Return the (X, Y) coordinate for the center point of the cell that contains the specified text.  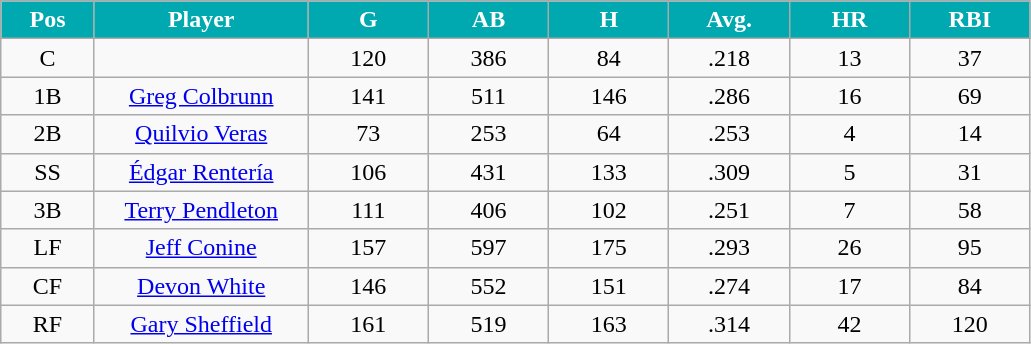
Player (201, 20)
LF (48, 248)
406 (488, 210)
175 (609, 248)
73 (368, 134)
58 (970, 210)
SS (48, 172)
Gary Sheffield (201, 324)
AB (488, 20)
Greg Colbrunn (201, 96)
37 (970, 58)
.286 (729, 96)
HR (849, 20)
161 (368, 324)
253 (488, 134)
141 (368, 96)
597 (488, 248)
Devon White (201, 286)
RF (48, 324)
102 (609, 210)
.309 (729, 172)
.293 (729, 248)
.251 (729, 210)
14 (970, 134)
511 (488, 96)
RBI (970, 20)
16 (849, 96)
5 (849, 172)
69 (970, 96)
133 (609, 172)
431 (488, 172)
95 (970, 248)
.253 (729, 134)
Terry Pendleton (201, 210)
64 (609, 134)
C (48, 58)
42 (849, 324)
.218 (729, 58)
7 (849, 210)
13 (849, 58)
17 (849, 286)
552 (488, 286)
3B (48, 210)
Avg. (729, 20)
CF (48, 286)
157 (368, 248)
1B (48, 96)
163 (609, 324)
111 (368, 210)
519 (488, 324)
31 (970, 172)
26 (849, 248)
.274 (729, 286)
G (368, 20)
2B (48, 134)
H (609, 20)
Pos (48, 20)
Quilvio Veras (201, 134)
151 (609, 286)
106 (368, 172)
Jeff Conine (201, 248)
Édgar Rentería (201, 172)
386 (488, 58)
4 (849, 134)
.314 (729, 324)
